Search for the cell housing the specified text and yield its [x, y] center coordinate. 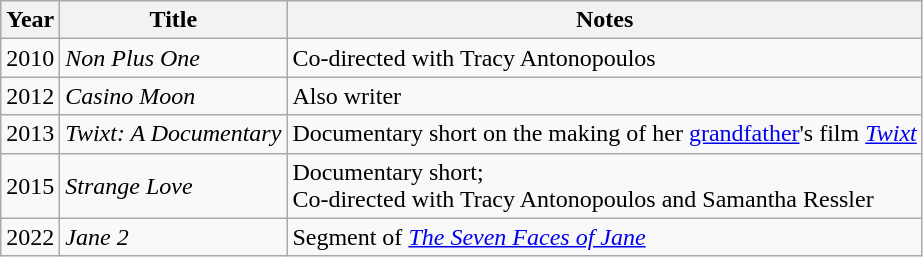
Non Plus One [174, 58]
Title [174, 20]
Documentary short on the making of her grandfather's film Twixt [604, 134]
2013 [30, 134]
2010 [30, 58]
Notes [604, 20]
2012 [30, 96]
Twixt: A Documentary [174, 134]
Also writer [604, 96]
Co-directed with Tracy Antonopoulos [604, 58]
Casino Moon [174, 96]
Documentary short;Co-directed with Tracy Antonopoulos and Samantha Ressler [604, 186]
Year [30, 20]
2022 [30, 237]
2015 [30, 186]
Strange Love [174, 186]
Segment of The Seven Faces of Jane [604, 237]
Jane 2 [174, 237]
